Return [X, Y] of the center of cell containing provided text 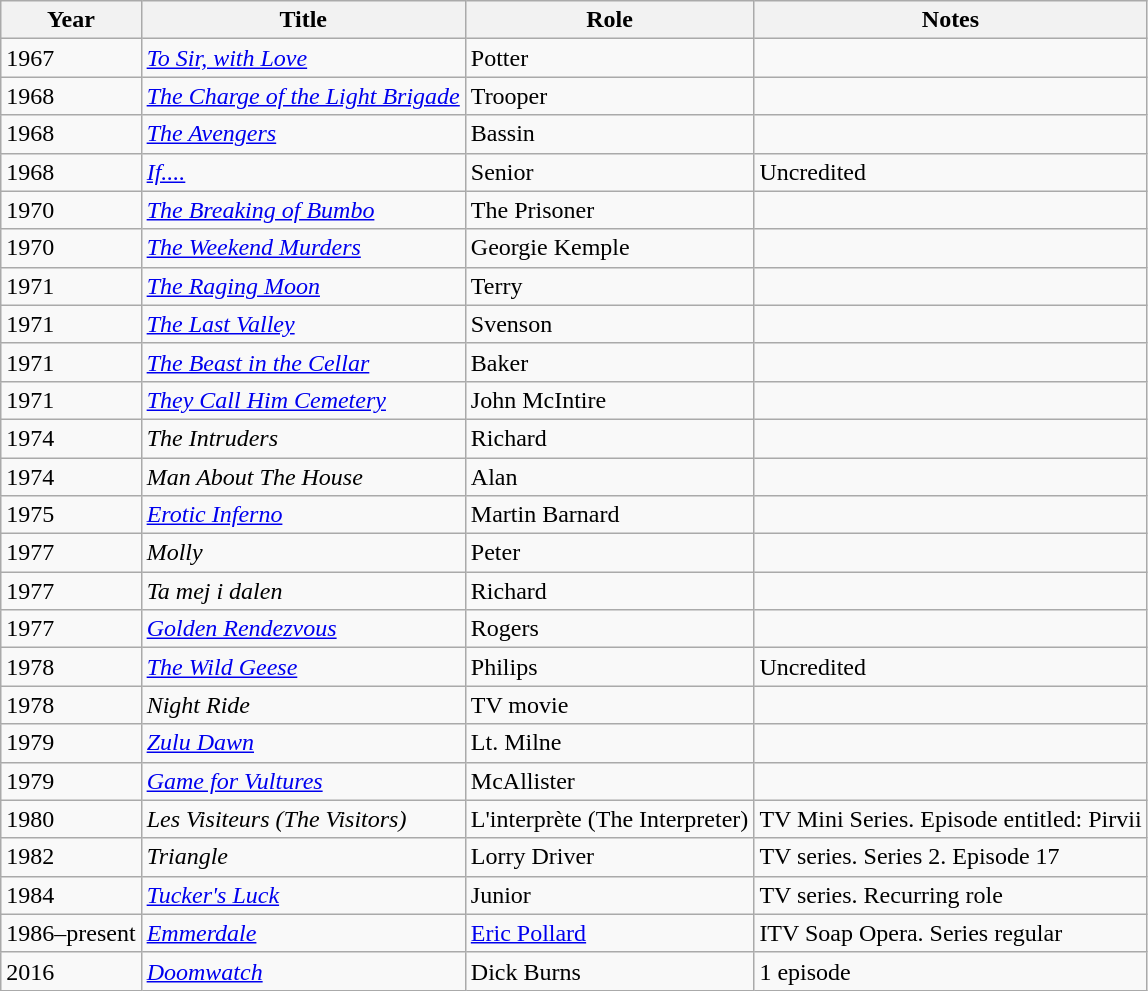
Triangle [303, 857]
Trooper [610, 96]
Doomwatch [303, 971]
1975 [71, 515]
Tucker's Luck [303, 895]
John McIntire [610, 400]
Role [610, 20]
L'interprète (The Interpreter) [610, 819]
Golden Rendezvous [303, 629]
1 episode [950, 971]
Dick Burns [610, 971]
The Charge of the Light Brigade [303, 96]
Bassin [610, 134]
If.... [303, 172]
TV series. Series 2. Episode 17 [950, 857]
The Avengers [303, 134]
1986–present [71, 933]
Georgie Kemple [610, 248]
They Call Him Cemetery [303, 400]
Lt. Milne [610, 743]
Emmerdale [303, 933]
Title [303, 20]
The Beast in the Cellar [303, 362]
Terry [610, 286]
Night Ride [303, 705]
The Breaking of Bumbo [303, 210]
Game for Vultures [303, 781]
TV Mini Series. Episode entitled: Pirvii [950, 819]
The Intruders [303, 438]
The Prisoner [610, 210]
Les Visiteurs (The Visitors) [303, 819]
ITV Soap Opera. Series regular [950, 933]
Ta mej i dalen [303, 591]
Year [71, 20]
1967 [71, 58]
Philips [610, 667]
Svenson [610, 324]
1980 [71, 819]
TV movie [610, 705]
1984 [71, 895]
Molly [303, 553]
Rogers [610, 629]
Junior [610, 895]
2016 [71, 971]
Alan [610, 477]
Martin Barnard [610, 515]
Baker [610, 362]
TV series. Recurring role [950, 895]
The Weekend Murders [303, 248]
Man About The House [303, 477]
McAllister [610, 781]
Senior [610, 172]
The Raging Moon [303, 286]
Potter [610, 58]
Lorry Driver [610, 857]
Eric Pollard [610, 933]
To Sir, with Love [303, 58]
Peter [610, 553]
Erotic Inferno [303, 515]
Notes [950, 20]
1982 [71, 857]
The Last Valley [303, 324]
The Wild Geese [303, 667]
Zulu Dawn [303, 743]
